Locate the cell with the specified text and output its [X, Y] center coordinate. 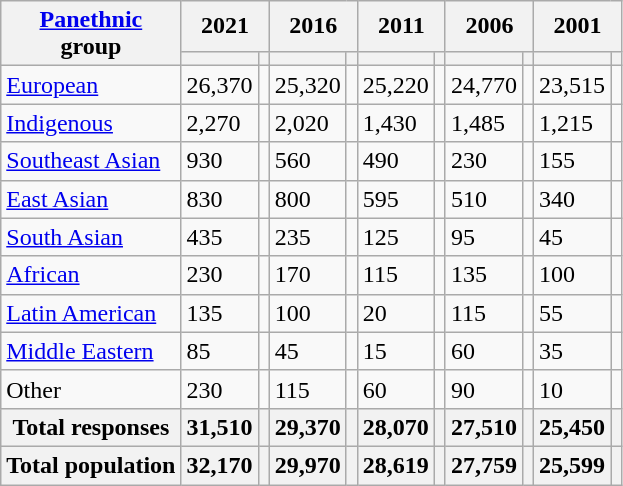
2006 [489, 26]
Indigenous [91, 123]
2,270 [220, 123]
South Asian [91, 237]
Panethnicgroup [91, 34]
90 [484, 389]
25,450 [572, 427]
2001 [578, 26]
125 [396, 237]
340 [572, 199]
490 [396, 161]
27,759 [484, 465]
Latin American [91, 313]
32,170 [220, 465]
930 [220, 161]
Southeast Asian [91, 161]
85 [220, 351]
510 [484, 199]
25,220 [396, 85]
23,515 [572, 85]
15 [396, 351]
27,510 [484, 427]
2,020 [308, 123]
2021 [225, 26]
595 [396, 199]
Other [91, 389]
29,370 [308, 427]
1,430 [396, 123]
26,370 [220, 85]
10 [572, 389]
Total responses [91, 427]
35 [572, 351]
24,770 [484, 85]
170 [308, 275]
2011 [401, 26]
20 [396, 313]
25,320 [308, 85]
25,599 [572, 465]
European [91, 85]
Middle Eastern [91, 351]
800 [308, 199]
28,619 [396, 465]
1,485 [484, 123]
1,215 [572, 123]
28,070 [396, 427]
235 [308, 237]
East Asian [91, 199]
435 [220, 237]
31,510 [220, 427]
560 [308, 161]
95 [484, 237]
Total population [91, 465]
2016 [313, 26]
55 [572, 313]
830 [220, 199]
African [91, 275]
155 [572, 161]
29,970 [308, 465]
